Find where the given text appears and provide that cell's center as (X, Y) coordinate. 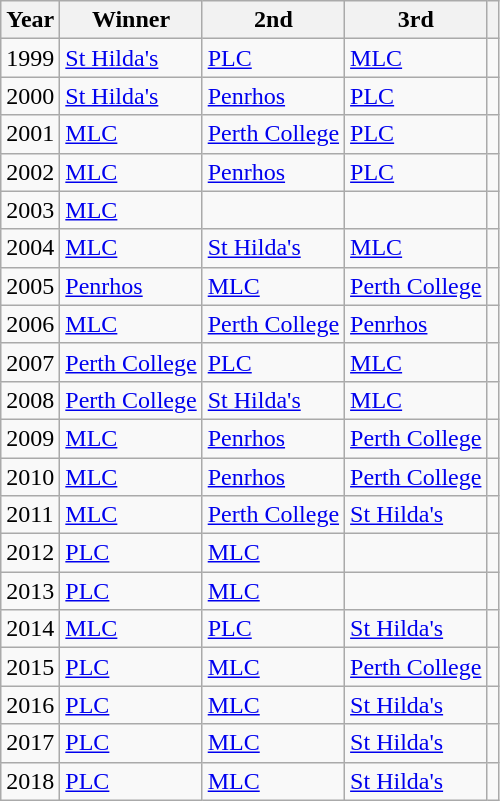
3rd (416, 20)
2010 (30, 477)
2013 (30, 591)
2011 (30, 515)
2nd (273, 20)
2006 (30, 324)
2004 (30, 248)
2014 (30, 629)
2003 (30, 210)
2012 (30, 553)
2005 (30, 286)
2018 (30, 781)
2002 (30, 172)
2007 (30, 362)
2009 (30, 438)
2001 (30, 134)
2000 (30, 96)
2015 (30, 667)
2017 (30, 743)
2016 (30, 705)
1999 (30, 58)
Year (30, 20)
Winner (131, 20)
2008 (30, 400)
